Capture the cell that displays the provided text and extract its [X, Y] central coordinate. 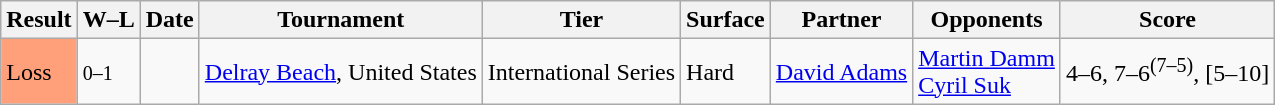
Result [39, 20]
Score [1167, 20]
Loss [39, 72]
W–L [108, 20]
Delray Beach, United States [340, 72]
Opponents [987, 20]
Date [170, 20]
International Series [581, 72]
4–6, 7–6(7–5), [5–10] [1167, 72]
0–1 [108, 72]
David Adams [841, 72]
Martin Damm Cyril Suk [987, 72]
Surface [726, 20]
Partner [841, 20]
Tier [581, 20]
Tournament [340, 20]
Hard [726, 72]
